Find where the given text appears and provide that cell's center as [x, y] coordinate. 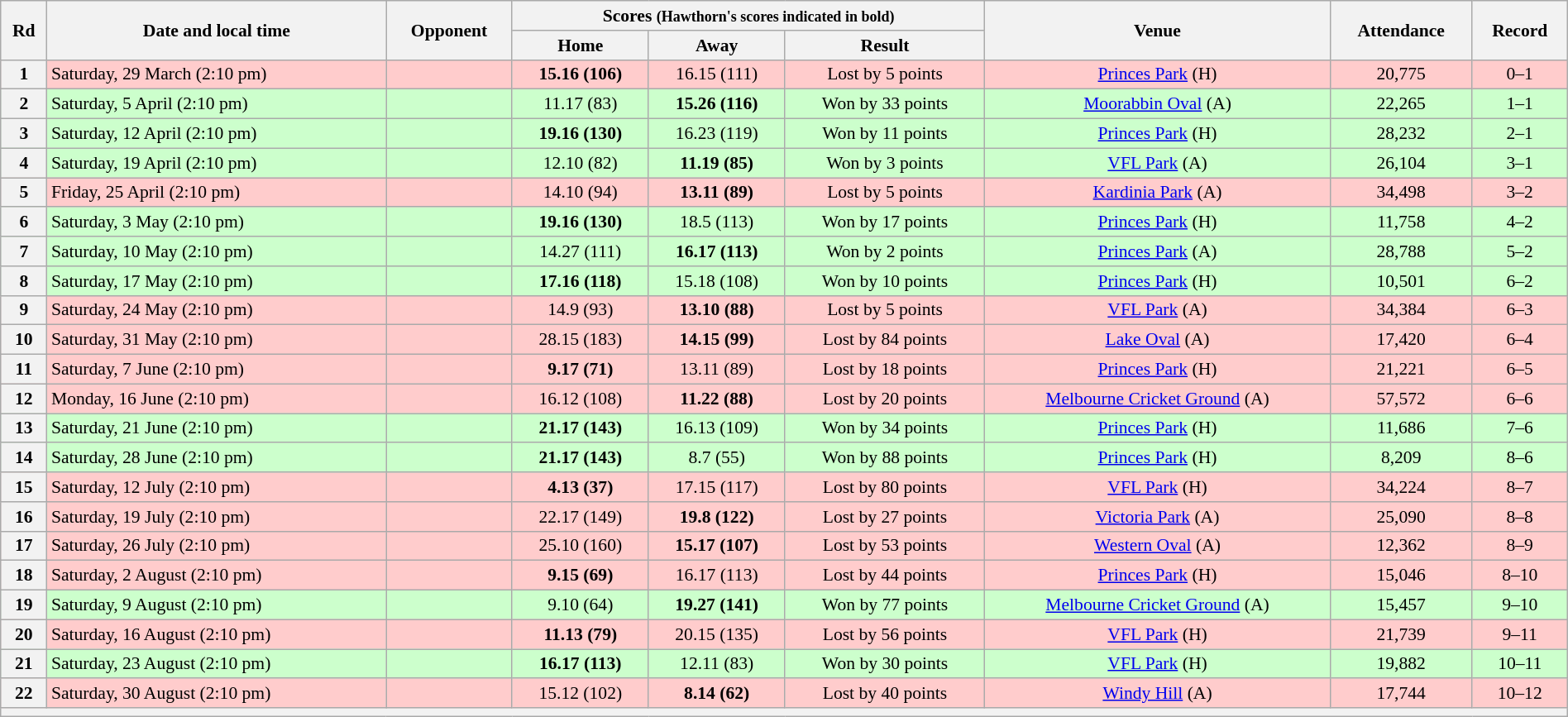
21,221 [1401, 370]
17.16 (118) [581, 281]
Lost by 56 points [885, 634]
22,265 [1401, 104]
11.17 (83) [581, 104]
8–7 [1520, 487]
16.15 (111) [716, 74]
22.17 (149) [581, 517]
22 [24, 694]
8 [24, 281]
25,090 [1401, 517]
25.10 (160) [581, 546]
Lost by 27 points [885, 517]
9.10 (64) [581, 605]
Won by 77 points [885, 605]
12.10 (82) [581, 163]
Attendance [1401, 30]
Saturday, 12 April (2:10 pm) [217, 134]
15.26 (116) [716, 104]
11,758 [1401, 222]
8.7 (55) [716, 458]
11 [24, 370]
3–1 [1520, 163]
Lost by 18 points [885, 370]
Saturday, 12 July (2:10 pm) [217, 487]
2–1 [1520, 134]
Won by 3 points [885, 163]
14.15 (99) [716, 340]
12 [24, 399]
15.17 (107) [716, 546]
18 [24, 576]
6–6 [1520, 399]
17.15 (117) [716, 487]
15,457 [1401, 605]
12,362 [1401, 546]
Monday, 16 June (2:10 pm) [217, 399]
Saturday, 29 March (2:10 pm) [217, 74]
28.15 (183) [581, 340]
Away [716, 45]
9 [24, 310]
4.13 (37) [581, 487]
Won by 10 points [885, 281]
8–9 [1520, 546]
14 [24, 458]
6–3 [1520, 310]
21,739 [1401, 634]
17,420 [1401, 340]
Lake Oval (A) [1158, 340]
Kardinia Park (A) [1158, 193]
9–11 [1520, 634]
15 [24, 487]
Saturday, 16 August (2:10 pm) [217, 634]
14.10 (94) [581, 193]
0–1 [1520, 74]
8.14 (62) [716, 694]
Lost by 53 points [885, 546]
Saturday, 21 June (2:10 pm) [217, 428]
9.17 (71) [581, 370]
Victoria Park (A) [1158, 517]
Scores (Hawthorn's scores indicated in bold) [748, 16]
Won by 30 points [885, 664]
8,209 [1401, 458]
Saturday, 10 May (2:10 pm) [217, 251]
Saturday, 9 August (2:10 pm) [217, 605]
Lost by 44 points [885, 576]
11.22 (88) [716, 399]
Saturday, 24 May (2:10 pm) [217, 310]
5 [24, 193]
15.16 (106) [581, 74]
10–11 [1520, 664]
19.27 (141) [716, 605]
Lost by 84 points [885, 340]
Result [885, 45]
Saturday, 30 August (2:10 pm) [217, 694]
Opponent [450, 30]
Venue [1158, 30]
28,788 [1401, 251]
Record [1520, 30]
1–1 [1520, 104]
26,104 [1401, 163]
9–10 [1520, 605]
Won by 33 points [885, 104]
57,572 [1401, 399]
19 [24, 605]
2 [24, 104]
4 [24, 163]
Saturday, 19 April (2:10 pm) [217, 163]
Lost by 20 points [885, 399]
8–8 [1520, 517]
Lost by 80 points [885, 487]
Saturday, 5 April (2:10 pm) [217, 104]
14.27 (111) [581, 251]
20 [24, 634]
Saturday, 7 June (2:10 pm) [217, 370]
13 [24, 428]
6–2 [1520, 281]
17 [24, 546]
Lost by 40 points [885, 694]
Saturday, 31 May (2:10 pm) [217, 340]
Date and local time [217, 30]
3 [24, 134]
19,882 [1401, 664]
4–2 [1520, 222]
10,501 [1401, 281]
Saturday, 19 July (2:10 pm) [217, 517]
Windy Hill (A) [1158, 694]
13.10 (88) [716, 310]
Won by 11 points [885, 134]
16.23 (119) [716, 134]
6–4 [1520, 340]
6 [24, 222]
11.13 (79) [581, 634]
10 [24, 340]
17,744 [1401, 694]
8–10 [1520, 576]
3–2 [1520, 193]
Saturday, 28 June (2:10 pm) [217, 458]
Western Oval (A) [1158, 546]
15.18 (108) [716, 281]
16.13 (109) [716, 428]
Saturday, 3 May (2:10 pm) [217, 222]
34,384 [1401, 310]
16.12 (108) [581, 399]
12.11 (83) [716, 664]
21 [24, 664]
5–2 [1520, 251]
14.9 (93) [581, 310]
9.15 (69) [581, 576]
Home [581, 45]
Rd [24, 30]
15,046 [1401, 576]
20.15 (135) [716, 634]
16 [24, 517]
7–6 [1520, 428]
Saturday, 2 August (2:10 pm) [217, 576]
Won by 88 points [885, 458]
11,686 [1401, 428]
34,224 [1401, 487]
Friday, 25 April (2:10 pm) [217, 193]
Saturday, 23 August (2:10 pm) [217, 664]
11.19 (85) [716, 163]
Won by 34 points [885, 428]
19.8 (122) [716, 517]
15.12 (102) [581, 694]
20,775 [1401, 74]
Won by 17 points [885, 222]
8–6 [1520, 458]
28,232 [1401, 134]
Princes Park (A) [1158, 251]
18.5 (113) [716, 222]
10–12 [1520, 694]
Won by 2 points [885, 251]
Saturday, 26 July (2:10 pm) [217, 546]
Saturday, 17 May (2:10 pm) [217, 281]
6–5 [1520, 370]
34,498 [1401, 193]
7 [24, 251]
Moorabbin Oval (A) [1158, 104]
1 [24, 74]
